Scan for the cell matching the given text and deliver its (X, Y) coordinate at center. 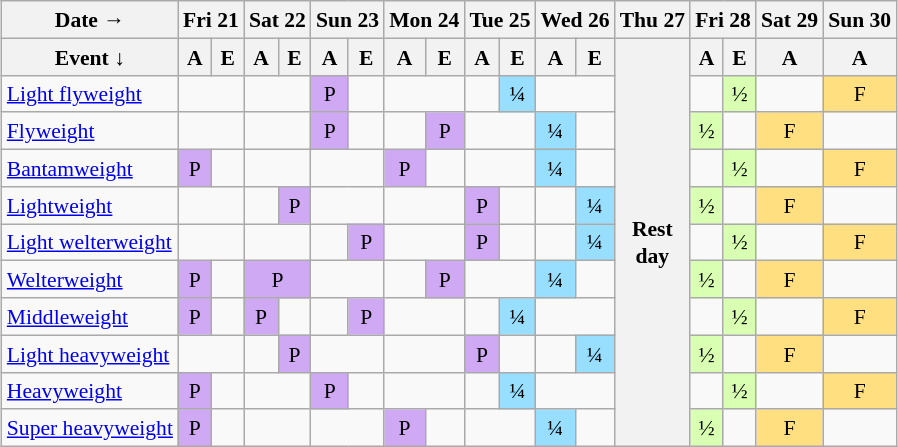
Sat 29 (790, 20)
Date → (90, 20)
Light heavyweight (90, 354)
Fri 21 (211, 20)
Thu 27 (653, 20)
Heavyweight (90, 390)
Restday (653, 242)
Event ↓ (90, 56)
Fri 28 (723, 20)
Flyweight (90, 130)
Wed 26 (574, 20)
Light flyweight (90, 94)
Sun 30 (860, 20)
Mon 24 (424, 20)
Bantamweight (90, 168)
Sat 22 (278, 20)
Light welterweight (90, 242)
Middleweight (90, 316)
Lightweight (90, 204)
Sun 23 (348, 20)
Welterweight (90, 280)
Super heavyweight (90, 428)
Tue 25 (500, 20)
